Search for the cell housing the specified text and yield its (X, Y) center coordinate. 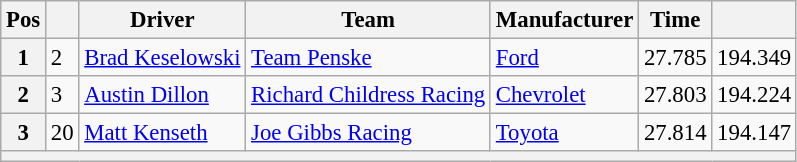
Matt Kenseth (162, 133)
27.785 (676, 58)
194.147 (754, 133)
20 (62, 133)
27.814 (676, 133)
Driver (162, 20)
Chevrolet (564, 95)
Manufacturer (564, 20)
Brad Keselowski (162, 58)
194.224 (754, 95)
Toyota (564, 133)
Time (676, 20)
Pos (24, 20)
Team Penske (368, 58)
Richard Childress Racing (368, 95)
Team (368, 20)
Ford (564, 58)
27.803 (676, 95)
194.349 (754, 58)
Joe Gibbs Racing (368, 133)
Austin Dillon (162, 95)
1 (24, 58)
